For the text-containing cell, return its midpoint in (x, y) coordinate format. 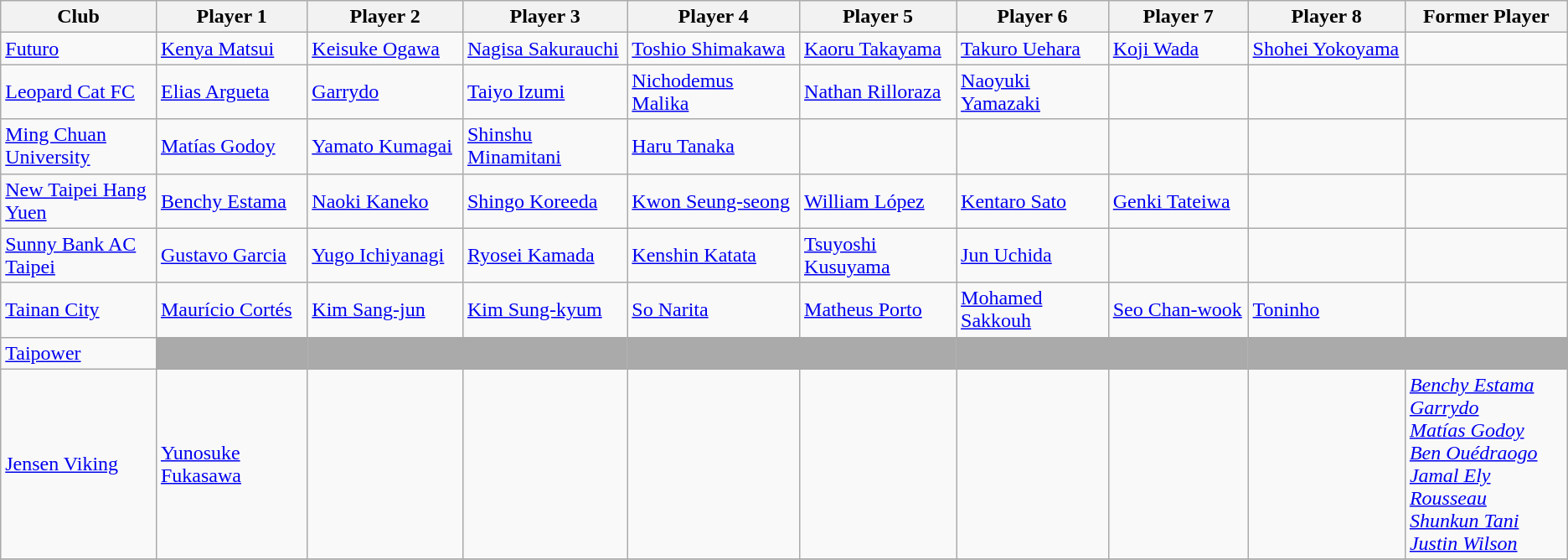
Nichodemus Malika (714, 92)
Kenshin Katata (714, 255)
Garrydo (385, 92)
Kim Sang-jun (385, 310)
Elias Argueta (231, 92)
Matheus Porto (878, 310)
Genki Tateiwa (1178, 201)
Former Player (1486, 17)
Taipower (79, 353)
Kim Sung-kyum (544, 310)
Tainan City (79, 310)
Mohamed Sakkouh (1033, 310)
Nathan Rilloraza (878, 92)
Shingo Koreeda (544, 201)
Koji Wada (1178, 49)
Seo Chan-wook (1178, 310)
Yamato Kumagai (385, 146)
Player 5 (878, 17)
Player 1 (231, 17)
Futuro (79, 49)
Taiyo Izumi (544, 92)
Player 7 (1178, 17)
Player 4 (714, 17)
Toninho (1327, 310)
Maurício Cortés (231, 310)
Jensen Viking (79, 464)
New Taipei Hang Yuen (79, 201)
Yunosuke Fukasawa (231, 464)
Player 2 (385, 17)
Takuro Uehara (1033, 49)
Player 8 (1327, 17)
Kwon Seung-seong (714, 201)
Jun Uchida (1033, 255)
Haru Tanaka (714, 146)
Toshio Shimakawa (714, 49)
Kaoru Takayama (878, 49)
Ryosei Kamada (544, 255)
Benchy Estama Garrydo Matías Godoy Ben Ouédraogo Jamal Ely Rousseau Shunkun Tani Justin Wilson (1486, 464)
Tsuyoshi Kusuyama (878, 255)
Naoki Kaneko (385, 201)
Club (79, 17)
Nagisa Sakurauchi (544, 49)
Kenya Matsui (231, 49)
Leopard Cat FC (79, 92)
William López (878, 201)
Ming Chuan University (79, 146)
Player 3 (544, 17)
Naoyuki Yamazaki (1033, 92)
Sunny Bank AC Taipei (79, 255)
Benchy Estama (231, 201)
Shohei Yokoyama (1327, 49)
So Narita (714, 310)
Yugo Ichiyanagi (385, 255)
Gustavo Garcia (231, 255)
Player 6 (1033, 17)
Shinshu Minamitani (544, 146)
Kentaro Sato (1033, 201)
Keisuke Ogawa (385, 49)
Matías Godoy (231, 146)
